Pinpoint the cell where the given text exists, returning its [x, y] midpoint coordinate. 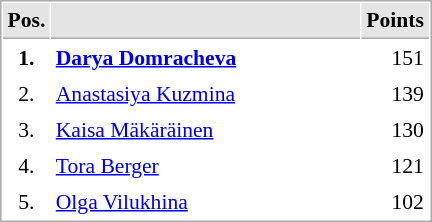
121 [396, 165]
Pos. [26, 21]
5. [26, 201]
4. [26, 165]
139 [396, 93]
1. [26, 57]
3. [26, 129]
Points [396, 21]
151 [396, 57]
Kaisa Mäkäräinen [206, 129]
Anastasiya Kuzmina [206, 93]
130 [396, 129]
102 [396, 201]
Tora Berger [206, 165]
Olga Vilukhina [206, 201]
Darya Domracheva [206, 57]
2. [26, 93]
